Capture the cell that displays the provided text and extract its [X, Y] central coordinate. 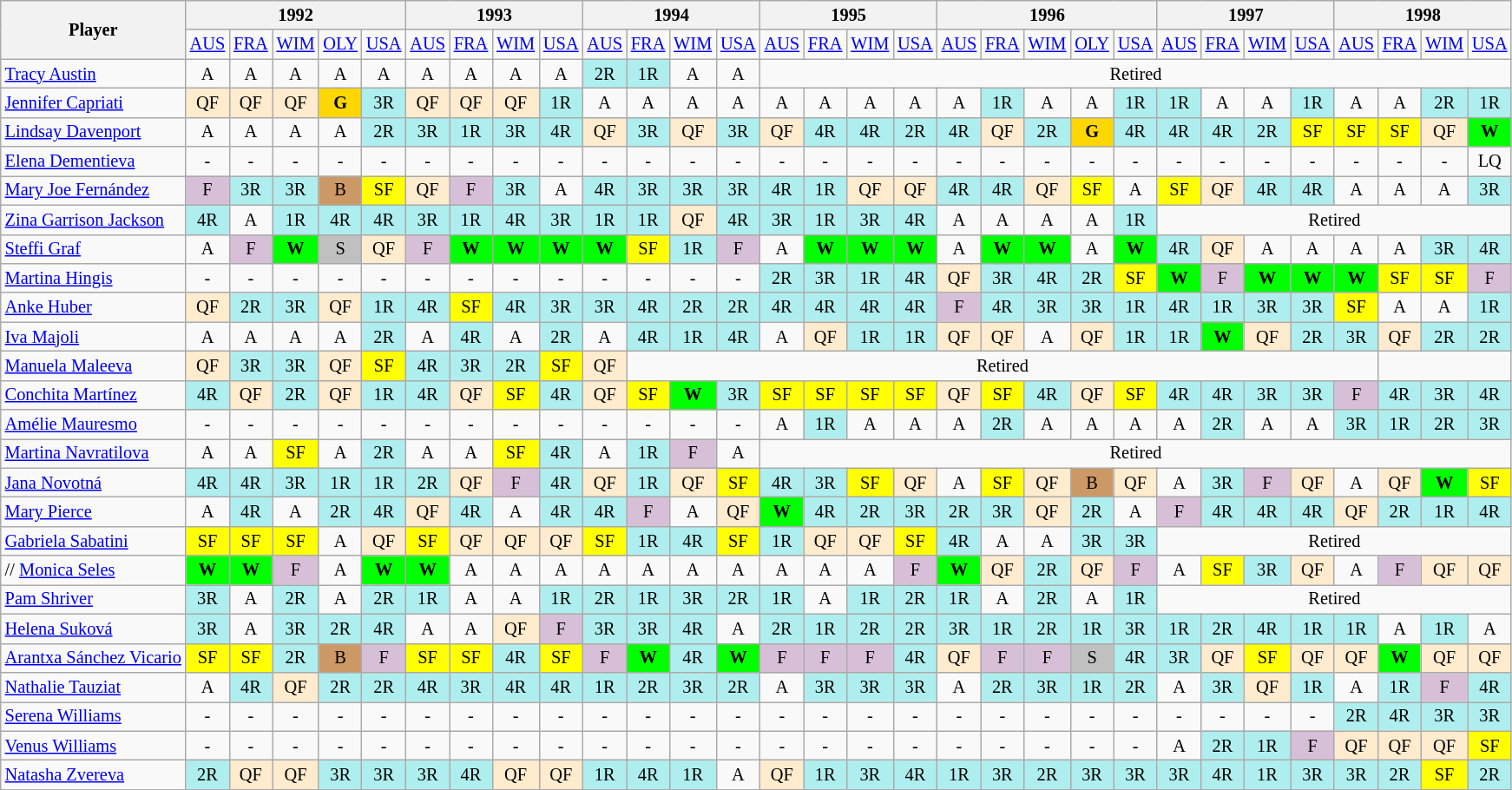
// Monica Seles [94, 570]
1998 [1423, 15]
1994 [671, 15]
Helena Suková [94, 629]
Manuela Maleeva [94, 365]
Anke Huber [94, 307]
Elena Dementieva [94, 161]
1995 [849, 15]
Venus Williams [94, 746]
Conchita Martínez [94, 395]
Lindsay Davenport [94, 132]
Martina Navratilova [94, 453]
1997 [1246, 15]
Tracy Austin [94, 74]
Gabriela Sabatini [94, 541]
Mary Joe Fernández [94, 190]
Jennifer Capriati [94, 102]
1992 [296, 15]
Steffi Graf [94, 249]
Mary Pierce [94, 511]
Serena Williams [94, 716]
Pam Shriver [94, 599]
1993 [494, 15]
Natasha Zvereva [94, 774]
Jana Novotná [94, 483]
Player [94, 30]
Iva Majoli [94, 337]
Arantxa Sánchez Vicario [94, 658]
Zina Garrison Jackson [94, 220]
Amélie Mauresmo [94, 425]
1996 [1048, 15]
Nathalie Tauziat [94, 687]
LQ [1489, 161]
Martina Hingis [94, 278]
